For the text-containing cell, return its midpoint in [X, Y] coordinate format. 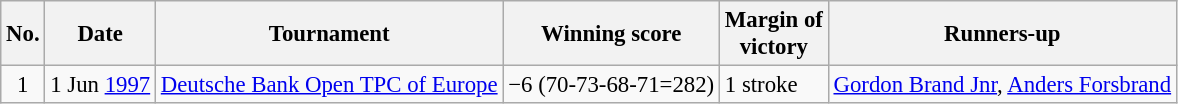
Tournament [328, 34]
Margin ofvictory [774, 34]
1 Jun 1997 [100, 85]
Winning score [612, 34]
Runners-up [1002, 34]
No. [23, 34]
1 [23, 85]
Deutsche Bank Open TPC of Europe [328, 85]
Gordon Brand Jnr, Anders Forsbrand [1002, 85]
Date [100, 34]
−6 (70-73-68-71=282) [612, 85]
1 stroke [774, 85]
